Pinpoint the cell where the given text exists, returning its (x, y) midpoint coordinate. 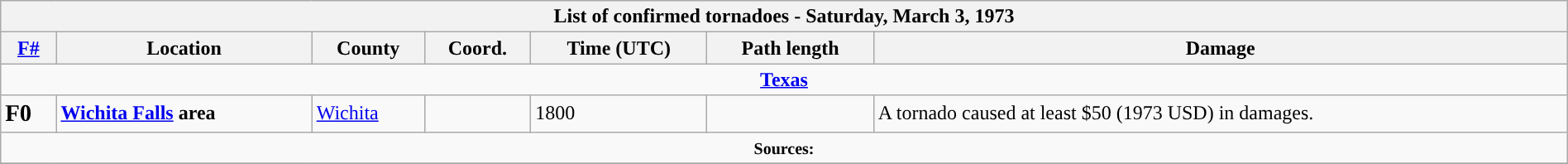
Sources: (784, 147)
F# (28, 48)
Texas (784, 80)
Location (184, 48)
F0 (28, 113)
List of confirmed tornadoes - Saturday, March 3, 1973 (784, 17)
Damage (1221, 48)
Wichita Falls area (184, 113)
Time (UTC) (619, 48)
County (368, 48)
Coord. (478, 48)
Path length (791, 48)
Wichita (368, 113)
A tornado caused at least $50 (1973 USD) in damages. (1221, 113)
1800 (619, 113)
